Output the (x, y) coordinate of the center of the cell containing the given text.  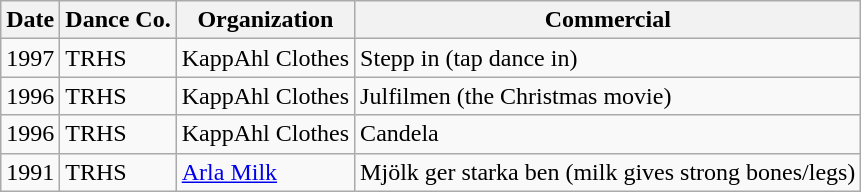
1997 (30, 58)
Julfilmen (the Christmas movie) (608, 96)
Date (30, 20)
Mjölk ger starka ben (milk gives strong bones/legs) (608, 172)
Dance Co. (118, 20)
Organization (265, 20)
Candela (608, 134)
Commercial (608, 20)
Arla Milk (265, 172)
1991 (30, 172)
Stepp in (tap dance in) (608, 58)
